Scan for the cell matching the given text and deliver its (x, y) coordinate at center. 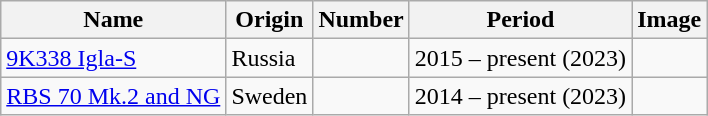
Russia (270, 58)
9K338 Igla-S (114, 58)
Name (114, 20)
2014 – present (2023) (520, 96)
Image (670, 20)
Sweden (270, 96)
Period (520, 20)
Number (361, 20)
RBS 70 Mk.2 and NG (114, 96)
Origin (270, 20)
2015 – present (2023) (520, 58)
